Detect which cell encompasses the target text, then output its [x, y] center coordinate. 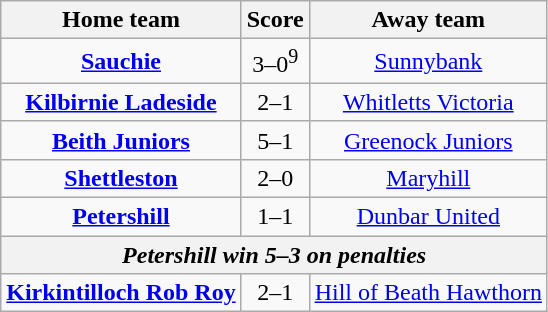
Home team [121, 20]
Kirkintilloch Rob Roy [121, 293]
Whitletts Victoria [428, 102]
Kilbirnie Ladeside [121, 102]
Petershill [121, 217]
3–09 [275, 62]
Hill of Beath Hawthorn [428, 293]
Maryhill [428, 178]
Shettleston [121, 178]
Sunnybank [428, 62]
Away team [428, 20]
Dunbar United [428, 217]
Score [275, 20]
Beith Juniors [121, 140]
Petershill win 5–3 on penalties [274, 255]
Sauchie [121, 62]
1–1 [275, 217]
5–1 [275, 140]
2–0 [275, 178]
Greenock Juniors [428, 140]
